Identify which cell holds the provided text, then report its [X, Y] central coordinate. 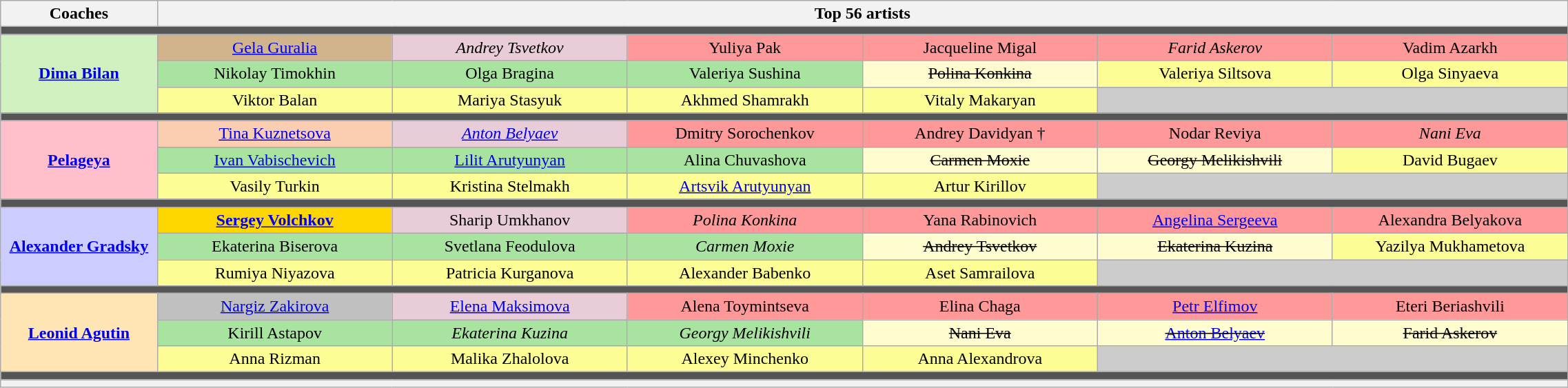
David Bugaev [1450, 160]
Sergey Volchkov [274, 220]
Yazilya Mukhametova [1450, 246]
Anna Rizman [274, 359]
Jacqueline Migal [980, 48]
Nodar Reviya [1214, 134]
Nikolay Timokhin [274, 74]
Svetlana Feodulova [510, 246]
Ekaterina Biserova [274, 246]
Malika Zhalolova [510, 359]
Elena Maksimova [510, 307]
Valeriya Siltsova [1214, 74]
Alena Toymintseva [744, 307]
Viktor Balan [274, 100]
Patricia Kurganova [510, 272]
Alexander Babenko [744, 272]
Anna Alexandrova [980, 359]
Gela Guralia [274, 48]
Eteri Beriashvili [1450, 307]
Vadim Azarkh [1450, 48]
Lilit Arutyunyan [510, 160]
Top 56 artists [862, 14]
Tina Kuznetsova [274, 134]
Olga Sinyaeva [1450, 74]
Valeriya Sushina [744, 74]
Vasily Turkin [274, 186]
Vitaly Makaryan [980, 100]
Aset Samrailova [980, 272]
Nargiz Zakirova [274, 307]
Artur Kirillov [980, 186]
Ivan Vabischevich [274, 160]
Pelageya [79, 160]
Elina Chaga [980, 307]
Alina Chuvashova [744, 160]
Kristina Stelmakh [510, 186]
Kirill Astapov [274, 333]
Angelina Sergeeva [1214, 220]
Alexey Minchenko [744, 359]
Rumiya Niyazova [274, 272]
Olga Bragina [510, 74]
Andrey Davidyan † [980, 134]
Akhmed Shamrakh [744, 100]
Mariya Stasyuk [510, 100]
Petr Elfimov [1214, 307]
Coaches [79, 14]
Artsvik Arutyunyan [744, 186]
Yuliya Pak [744, 48]
Leonid Agutin [79, 333]
Dmitry Sorochenkov [744, 134]
Dima Bilan [79, 74]
Alexandra Belyakova [1450, 220]
Yana Rabinovich [980, 220]
Sharip Umkhanov [510, 220]
Alexander Gradsky [79, 246]
